Return the (x, y) coordinate for the center point of the cell that contains the specified text.  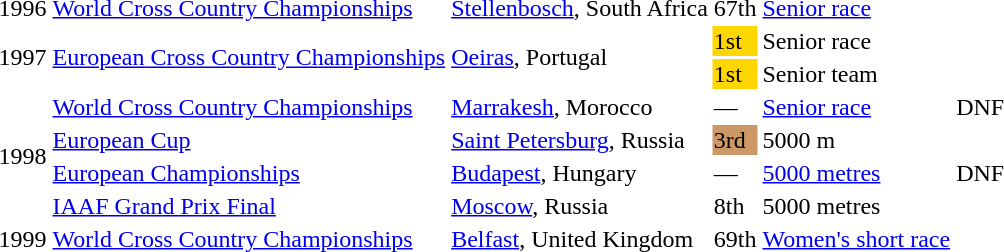
8th (735, 206)
IAAF Grand Prix Final (249, 206)
European Cross Country Championships (249, 58)
Marrakesh, Morocco (580, 107)
European Cup (249, 140)
3rd (735, 140)
Budapest, Hungary (580, 173)
Moscow, Russia (580, 206)
World Cross Country Championships (249, 107)
Oeiras, Portugal (580, 58)
Senior team (856, 74)
European Championships (249, 173)
Saint Petersburg, Russia (580, 140)
5000 m (856, 140)
